Return (X, Y) of the center of cell containing provided text 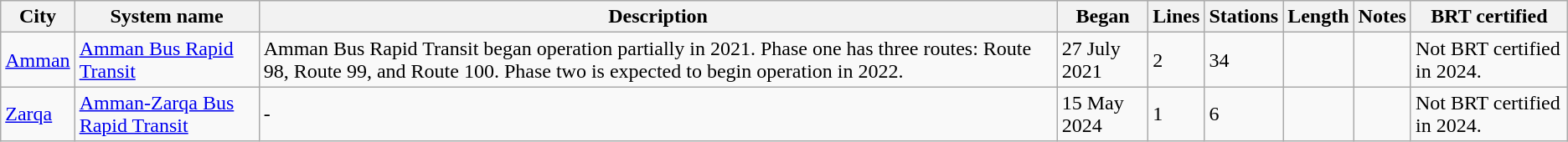
6 (1244, 114)
Description (658, 17)
Began (1102, 17)
Notes (1382, 17)
Amman-Zarqa Bus Rapid Transit (167, 114)
15 May 2024 (1102, 114)
Lines (1176, 17)
System name (167, 17)
Amman Bus Rapid Transit (167, 60)
2 (1176, 60)
BRT certified (1489, 17)
34 (1244, 60)
27 July 2021 (1102, 60)
Amman (38, 60)
Stations (1244, 17)
Length (1318, 17)
- (658, 114)
Zarqa (38, 114)
City (38, 17)
1 (1176, 114)
